Search for the cell housing the specified text and yield its (x, y) center coordinate. 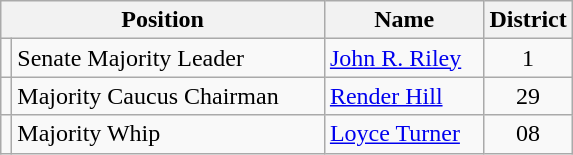
District (528, 20)
29 (528, 96)
Loyce Turner (404, 134)
1 (528, 58)
John R. Riley (404, 58)
Senate Majority Leader (168, 58)
Name (404, 20)
Render Hill (404, 96)
Majority Caucus Chairman (168, 96)
Majority Whip (168, 134)
Position (163, 20)
08 (528, 134)
